Identify which cell holds the provided text, then report its (X, Y) central coordinate. 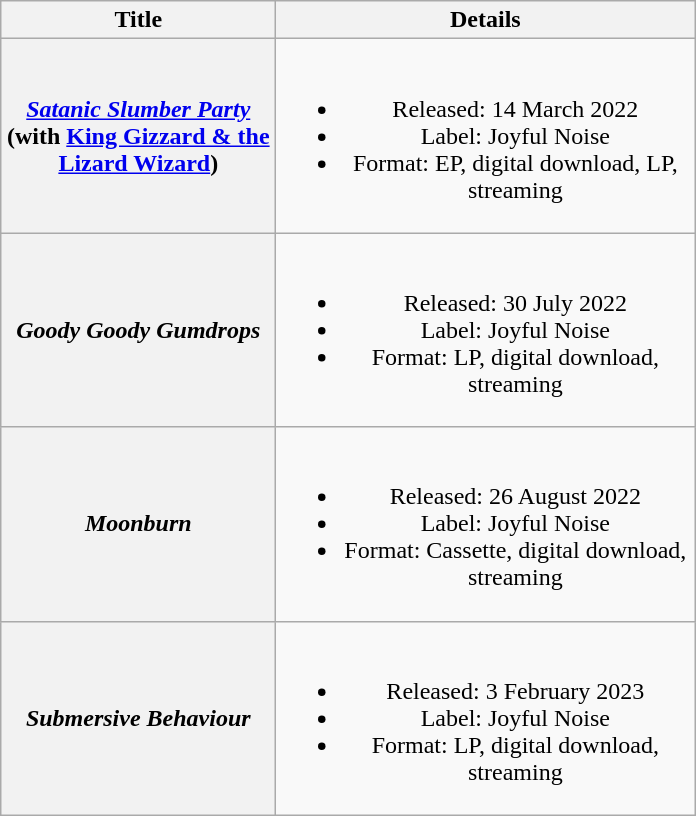
Submersive Behaviour (138, 718)
Goody Goody Gumdrops (138, 330)
Moonburn (138, 524)
Title (138, 20)
Released: 14 March 2022Label: Joyful NoiseFormat: EP, digital download, LP, streaming (486, 136)
Satanic Slumber Party (with King Gizzard & the Lizard Wizard) (138, 136)
Released: 26 August 2022Label: Joyful NoiseFormat: Cassette, digital download, streaming (486, 524)
Released: 3 February 2023Label: Joyful NoiseFormat: LP, digital download, streaming (486, 718)
Details (486, 20)
Released: 30 July 2022Label: Joyful NoiseFormat: LP, digital download, streaming (486, 330)
